Locate the cell with the specified text and output its (x, y) center coordinate. 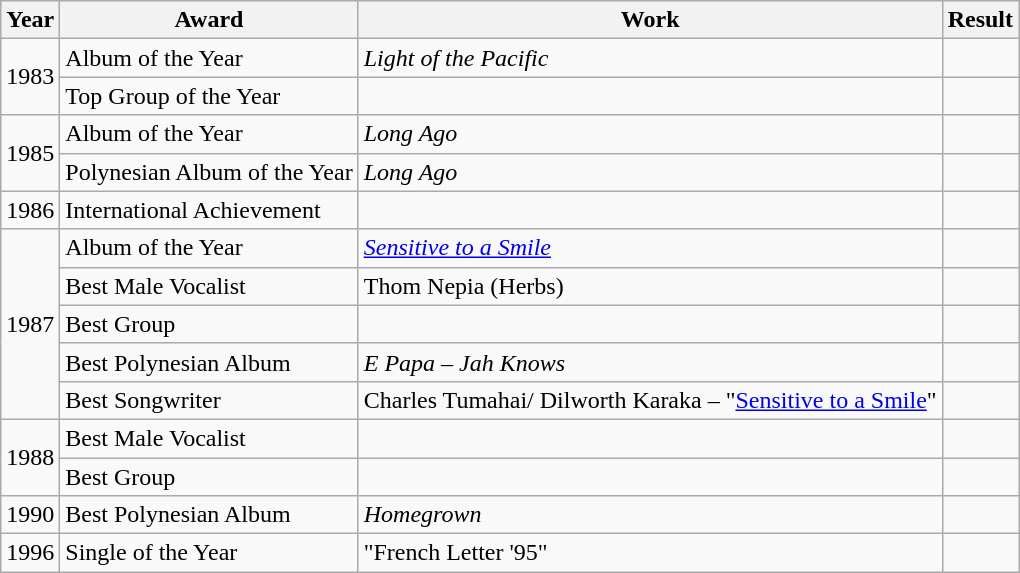
1986 (30, 210)
"French Letter '95" (650, 553)
Thom Nepia (Herbs) (650, 286)
Light of the Pacific (650, 58)
1985 (30, 153)
Result (980, 20)
Sensitive to a Smile (650, 248)
Charles Tumahai/ Dilworth Karaka – "Sensitive to a Smile" (650, 400)
1988 (30, 457)
Work (650, 20)
1983 (30, 77)
E Papa – Jah Knows (650, 362)
Award (209, 20)
1990 (30, 515)
1987 (30, 324)
International Achievement (209, 210)
Single of the Year (209, 553)
1996 (30, 553)
Year (30, 20)
Top Group of the Year (209, 96)
Polynesian Album of the Year (209, 172)
Best Songwriter (209, 400)
Homegrown (650, 515)
